Pinpoint the cell where the given text exists, returning its [X, Y] midpoint coordinate. 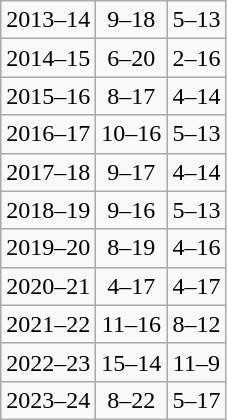
2021–22 [48, 324]
2018–19 [48, 210]
5–17 [196, 400]
9–17 [132, 172]
9–18 [132, 20]
4–16 [196, 248]
6–20 [132, 58]
11–16 [132, 324]
9–16 [132, 210]
2022–23 [48, 362]
8–17 [132, 96]
2016–17 [48, 134]
2017–18 [48, 172]
8–12 [196, 324]
2020–21 [48, 286]
8–22 [132, 400]
2019–20 [48, 248]
10–16 [132, 134]
15–14 [132, 362]
2015–16 [48, 96]
2014–15 [48, 58]
2013–14 [48, 20]
11–9 [196, 362]
8–19 [132, 248]
2023–24 [48, 400]
2–16 [196, 58]
